Return the [X, Y] coordinate for the center point of the cell that contains the specified text.  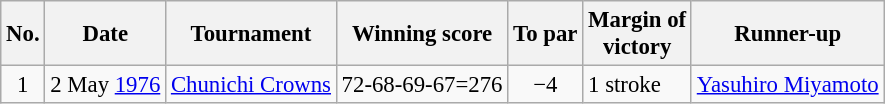
Yasuhiro Miyamoto [787, 85]
Chunichi Crowns [252, 85]
Winning score [422, 34]
Margin ofvictory [638, 34]
2 May 1976 [106, 85]
72-68-69-67=276 [422, 85]
Runner-up [787, 34]
Tournament [252, 34]
To par [546, 34]
No. [23, 34]
Date [106, 34]
1 [23, 85]
1 stroke [638, 85]
−4 [546, 85]
